Pinpoint the cell where the given text exists, returning its [X, Y] midpoint coordinate. 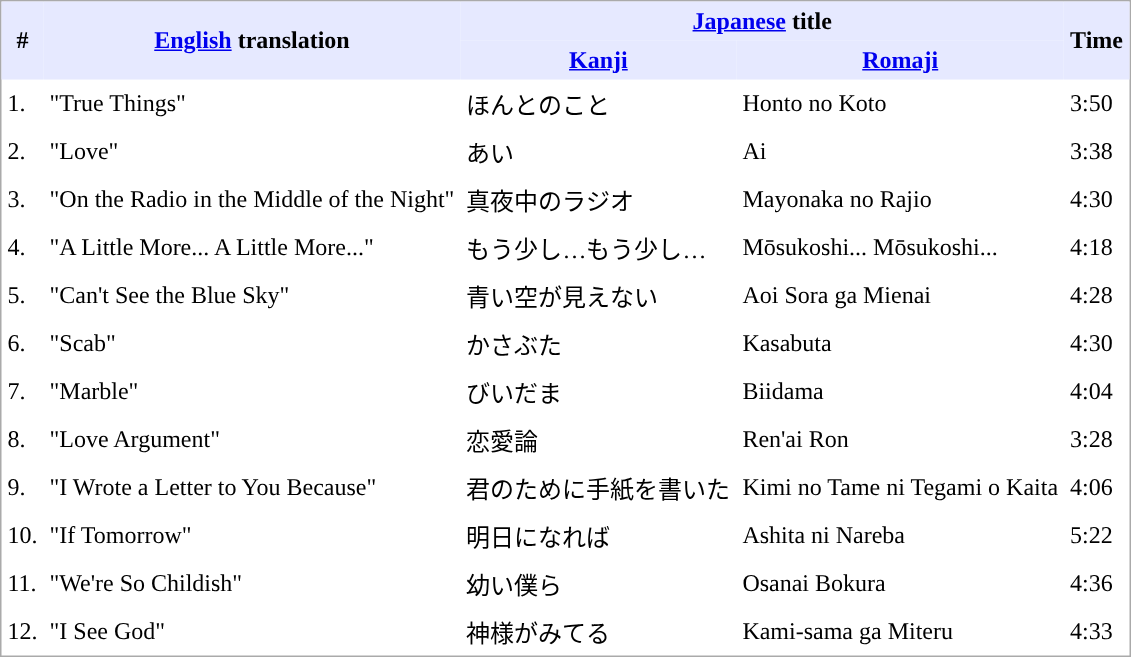
"True Things" [252, 104]
6. [23, 344]
3:50 [1096, 104]
恋愛論 [598, 440]
4:06 [1096, 488]
Kasabuta [900, 344]
9. [23, 488]
4:18 [1096, 248]
4:28 [1096, 296]
10. [23, 536]
4:04 [1096, 392]
Kami-sama ga Miteru [900, 632]
神様がみてる [598, 632]
English translation [252, 41]
4:36 [1096, 584]
3:28 [1096, 440]
"We're So Childish" [252, 584]
かさぶた [598, 344]
Osanai Bokura [900, 584]
真夜中のラジオ [598, 200]
"If Tomorrow" [252, 536]
"On the Radio in the Middle of the Night" [252, 200]
Kanji [598, 60]
Romaji [900, 60]
"Scab" [252, 344]
"I Wrote a Letter to You Because" [252, 488]
びいだま [598, 392]
# [23, 41]
君のために手紙を書いた [598, 488]
5. [23, 296]
2. [23, 152]
11. [23, 584]
"A Little More... A Little More..." [252, 248]
Ai [900, 152]
3. [23, 200]
8. [23, 440]
幼い僕ら [598, 584]
Mayonaka no Rajio [900, 200]
4:33 [1096, 632]
もう少し…もう少し… [598, 248]
Honto no Koto [900, 104]
青い空が見えない [598, 296]
"I See God" [252, 632]
4. [23, 248]
Japanese title [762, 22]
明日になれば [598, 536]
3:38 [1096, 152]
ほんとのこと [598, 104]
"Marble" [252, 392]
Time [1096, 41]
Ren'ai Ron [900, 440]
7. [23, 392]
"Love" [252, 152]
Kimi no Tame ni Tegami o Kaita [900, 488]
"Can't See the Blue Sky" [252, 296]
Mōsukoshi... Mōsukoshi... [900, 248]
1. [23, 104]
あい [598, 152]
Biidama [900, 392]
Ashita ni Nareba [900, 536]
5:22 [1096, 536]
Aoi Sora ga Mienai [900, 296]
12. [23, 632]
"Love Argument" [252, 440]
